Output the [x, y] coordinate of the center of the cell containing the given text.  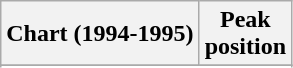
Chart (1994-1995) [100, 34]
Peakposition [245, 34]
